Capture the cell that displays the provided text and extract its (x, y) central coordinate. 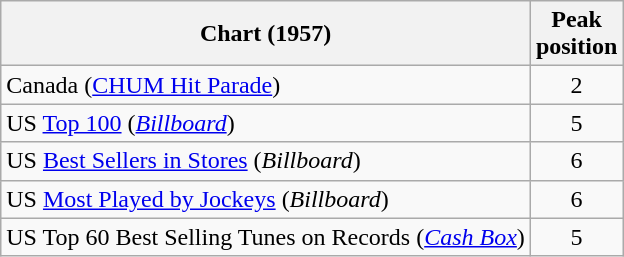
Chart (1957) (266, 34)
US Top 100 (Billboard) (266, 123)
2 (576, 85)
Peakposition (576, 34)
US Most Played by Jockeys (Billboard) (266, 199)
US Top 60 Best Selling Tunes on Records (Cash Box) (266, 237)
Canada (CHUM Hit Parade) (266, 85)
US Best Sellers in Stores (Billboard) (266, 161)
